Return the [x, y] coordinate for the center point of the cell that contains the specified text.  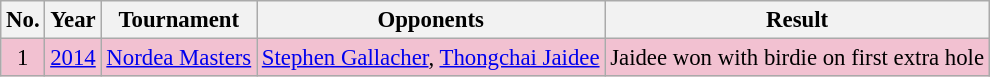
Tournament [178, 20]
No. [23, 20]
Nordea Masters [178, 58]
Result [797, 20]
1 [23, 58]
Opponents [430, 20]
Stephen Gallacher, Thongchai Jaidee [430, 58]
Year [73, 20]
2014 [73, 58]
Jaidee won with birdie on first extra hole [797, 58]
